Pinpoint the cell where the given text exists, returning its [X, Y] midpoint coordinate. 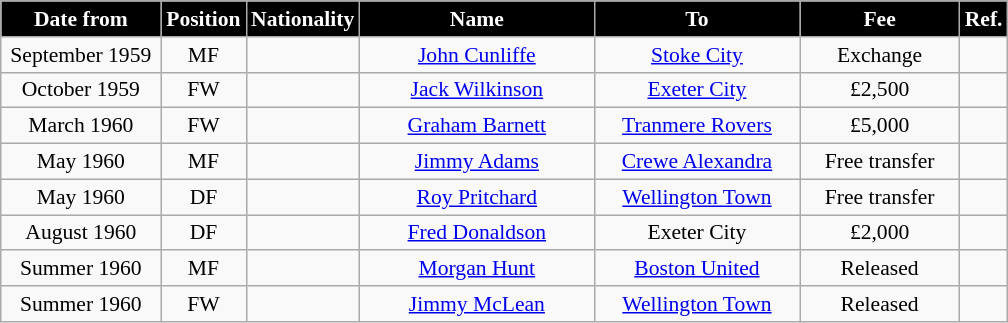
August 1960 [81, 233]
Name [476, 19]
Fred Donaldson [476, 233]
Nationality [302, 19]
Jimmy McLean [476, 304]
September 1959 [81, 55]
Date from [81, 19]
Jack Wilkinson [476, 90]
Morgan Hunt [476, 269]
October 1959 [81, 90]
Tranmere Rovers [696, 126]
Position [204, 19]
Fee [880, 19]
Jimmy Adams [476, 162]
£5,000 [880, 126]
Boston United [696, 269]
£2,500 [880, 90]
Stoke City [696, 55]
To [696, 19]
John Cunliffe [476, 55]
Roy Pritchard [476, 197]
March 1960 [81, 126]
Crewe Alexandra [696, 162]
Ref. [984, 19]
£2,000 [880, 233]
Exchange [880, 55]
Graham Barnett [476, 126]
